Return (X, Y) of the center of cell containing provided text 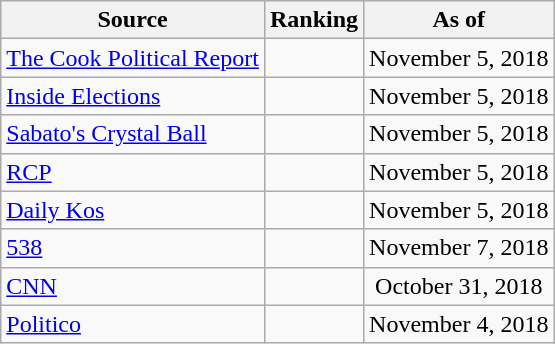
As of (459, 20)
Sabato's Crystal Ball (133, 134)
538 (133, 248)
CNN (133, 286)
Daily Kos (133, 210)
October 31, 2018 (459, 286)
November 7, 2018 (459, 248)
Politico (133, 324)
Ranking (314, 20)
November 4, 2018 (459, 324)
RCP (133, 172)
The Cook Political Report (133, 58)
Source (133, 20)
Inside Elections (133, 96)
